Scan for the cell matching the given text and deliver its (x, y) coordinate at center. 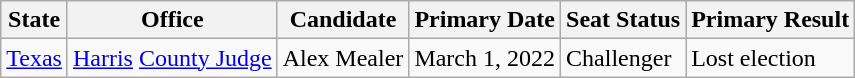
Alex Mealer (343, 58)
Primary Date (485, 20)
State (34, 20)
Candidate (343, 20)
March 1, 2022 (485, 58)
Office (172, 20)
Challenger (624, 58)
Harris County Judge (172, 58)
Lost election (770, 58)
Texas (34, 58)
Seat Status (624, 20)
Primary Result (770, 20)
